Detect which cell encompasses the target text, then output its (X, Y) center coordinate. 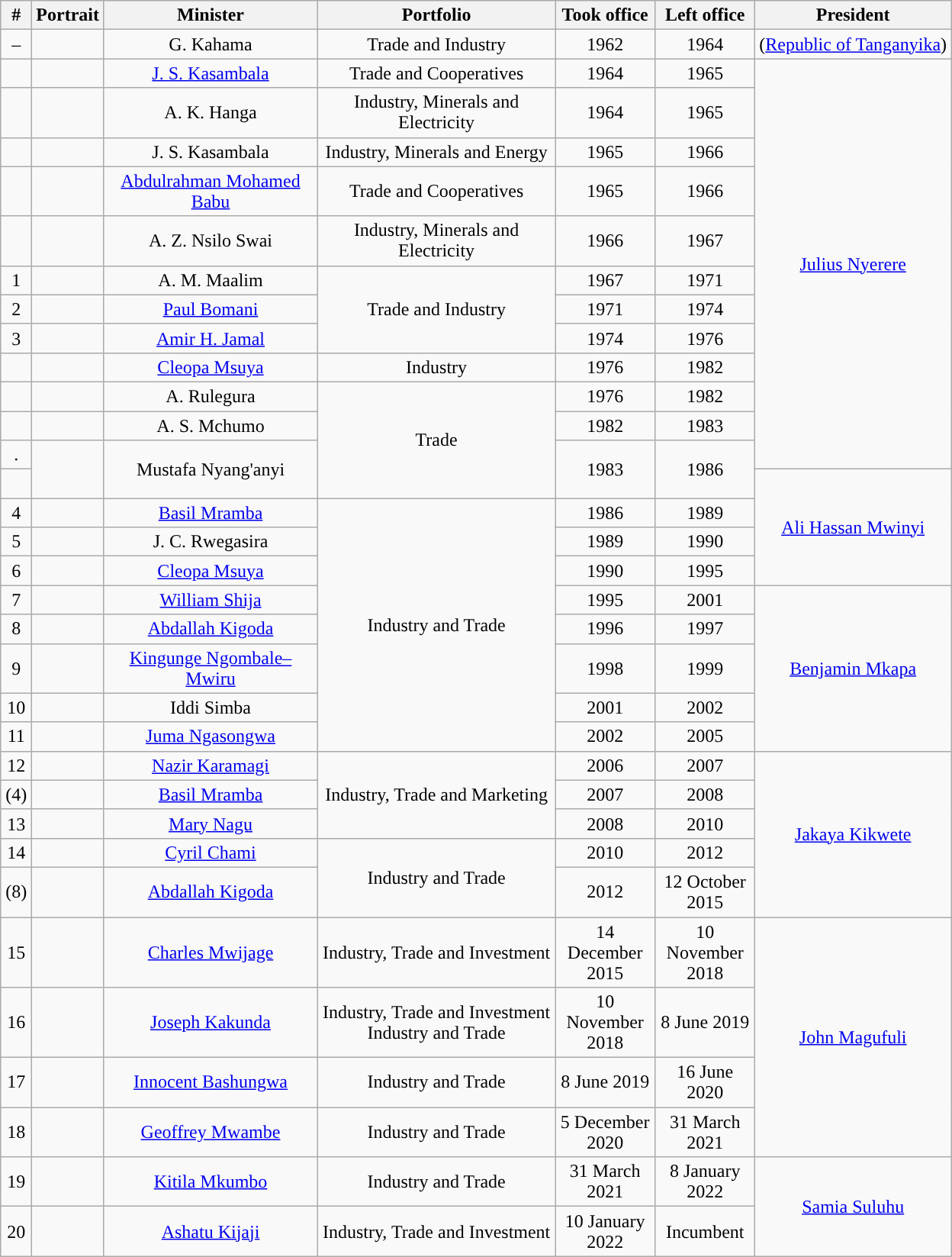
Geoffrey Mwambe (211, 1133)
Portrait (68, 15)
Mary Nagu (211, 823)
J. C. Rwegasira (211, 542)
15 (17, 952)
Mustafa Nyang'anyi (211, 469)
17 (17, 1082)
7 (17, 600)
Iddi Simba (211, 707)
Kitila Mkumbo (211, 1181)
6 (17, 571)
(4) (17, 794)
10 January 2022 (606, 1232)
1 (17, 280)
. (17, 455)
Industry, Minerals and Energy (436, 152)
Benjamin Mkapa (853, 669)
1996 (606, 629)
8 January 2022 (705, 1181)
Nazir Karamagi (211, 765)
Minister (211, 15)
2 (17, 309)
A. K. Hanga (211, 113)
Julius Nyerere (853, 264)
Amir H. Jamal (211, 338)
A. M. Maalim (211, 280)
1999 (705, 669)
3 (17, 338)
Innocent Bashungwa (211, 1082)
18 (17, 1133)
2005 (705, 736)
Ashatu Kijaji (211, 1232)
5 (17, 542)
Left office (705, 15)
11 (17, 736)
1998 (606, 669)
Paul Bomani (211, 309)
Charles Mwijage (211, 952)
Abdulrahman Mohamed Babu (211, 191)
– (17, 44)
Portfolio (436, 15)
1962 (606, 44)
14 December 2015 (606, 952)
Industry, Trade and Marketing (436, 794)
John Magufuli (853, 1037)
5 December 2020 (606, 1133)
Industry (436, 367)
Cyril Chami (211, 853)
(Republic of Tanganyika) (853, 44)
A. S. Mchumo (211, 425)
Ali Hassan Mwinyi (853, 527)
20 (17, 1232)
12 (17, 765)
Kingunge Ngombale–Mwiru (211, 669)
16 June 2020 (705, 1082)
William Shija (211, 600)
16 (17, 1023)
4 (17, 513)
Industry, Trade and Investment Industry and Trade (436, 1023)
Took office (606, 15)
19 (17, 1181)
10 (17, 707)
8 (17, 629)
(8) (17, 891)
A. Z. Nsilo Swai (211, 241)
G. Kahama (211, 44)
Incumbent (705, 1232)
Joseph Kakunda (211, 1023)
2006 (606, 765)
President (853, 15)
14 (17, 853)
A. Rulegura (211, 396)
12 October 2015 (705, 891)
Samia Suluhu (853, 1207)
# (17, 15)
Trade (436, 440)
Jakaya Kikwete (853, 833)
Juma Ngasongwa (211, 736)
13 (17, 823)
1997 (705, 629)
9 (17, 669)
